Return (x, y) of the center of cell containing provided text 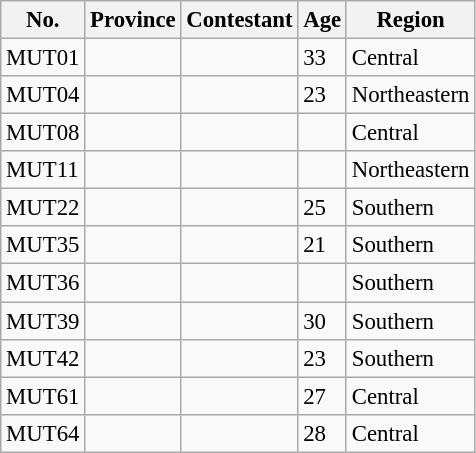
MUT39 (43, 321)
MUT11 (43, 170)
MUT35 (43, 245)
MUT42 (43, 358)
Province (133, 20)
MUT61 (43, 396)
No. (43, 20)
MUT04 (43, 95)
21 (322, 245)
MUT01 (43, 58)
25 (322, 208)
MUT64 (43, 433)
MUT36 (43, 283)
33 (322, 58)
Contestant (240, 20)
MUT08 (43, 133)
Age (322, 20)
28 (322, 433)
Region (410, 20)
27 (322, 396)
30 (322, 321)
MUT22 (43, 208)
